Provide the [x, y] coordinate of the cell's center where the given text is located.  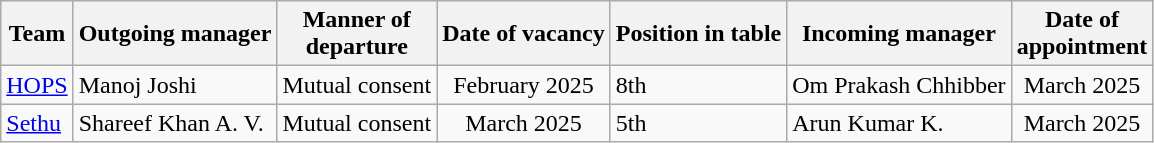
Date ofappointment [1082, 34]
HOPS [37, 85]
Om Prakash Chhibber [899, 85]
Shareef Khan A. V. [175, 123]
Team [37, 34]
Sethu [37, 123]
Manner ofdeparture [357, 34]
5th [698, 123]
Position in table [698, 34]
Date of vacancy [524, 34]
Incoming manager [899, 34]
8th [698, 85]
Manoj Joshi [175, 85]
Arun Kumar K. [899, 123]
February 2025 [524, 85]
Outgoing manager [175, 34]
